Pinpoint the cell where the given text exists, returning its [x, y] midpoint coordinate. 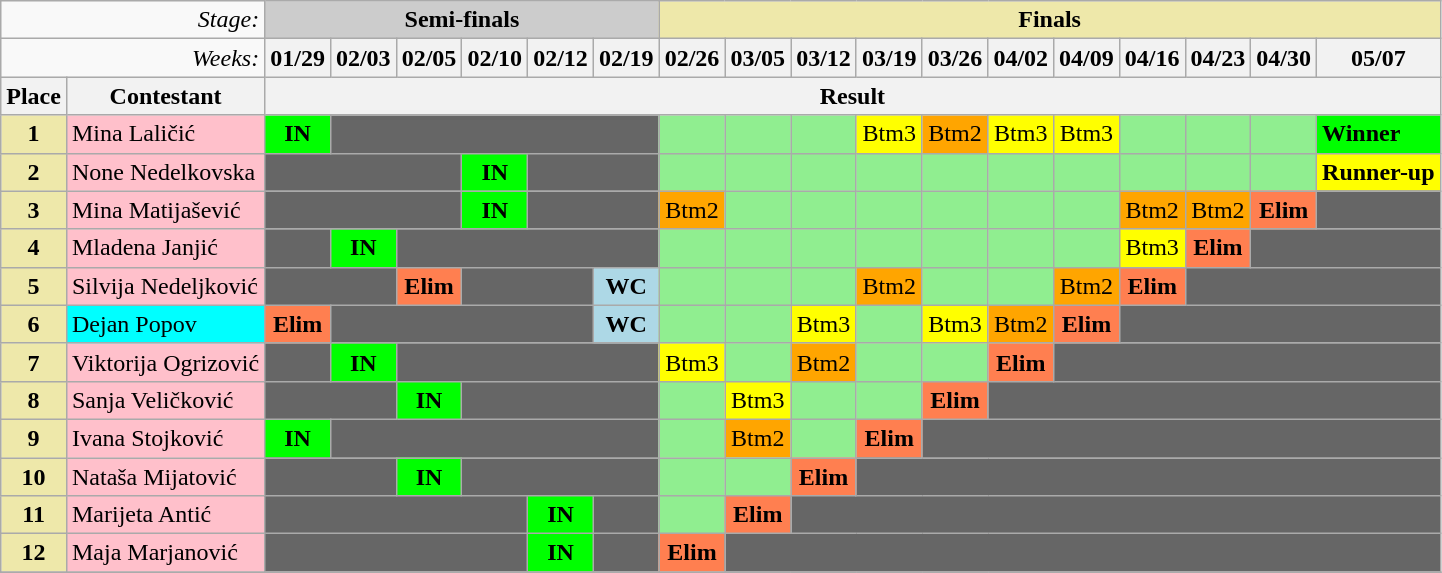
02/12 [561, 58]
02/03 [363, 58]
Ivana Stojković [165, 438]
7 [34, 362]
Mina Laličić [165, 134]
1 [34, 134]
Result [852, 96]
Viktorija Ogrizović [165, 362]
02/26 [692, 58]
10 [34, 477]
02/05 [429, 58]
05/07 [1379, 58]
Nataša Mijatović [165, 477]
8 [34, 400]
2 [34, 172]
02/10 [495, 58]
04/23 [1218, 58]
03/12 [824, 58]
04/30 [1284, 58]
Dejan Popov [165, 324]
04/02 [1021, 58]
11 [34, 515]
Mladena Janjić [165, 248]
03/26 [955, 58]
Stage: [133, 20]
02/19 [626, 58]
Runner-up [1379, 172]
Sanja Veličković [165, 400]
Semi-finals [462, 20]
03/19 [889, 58]
Finals [1050, 20]
None Nedelkovska [165, 172]
Place [34, 96]
Marijeta Antić [165, 515]
4 [34, 248]
9 [34, 438]
Winner [1379, 134]
12 [34, 553]
01/29 [298, 58]
Weeks: [133, 58]
Silvija Nedeljković [165, 286]
Mina Matijašević [165, 210]
04/09 [1087, 58]
5 [34, 286]
Maja Marjanović [165, 553]
3 [34, 210]
6 [34, 324]
04/16 [1152, 58]
Contestant [165, 96]
03/05 [758, 58]
